Output the [X, Y] coordinate of the center of the cell containing the given text.  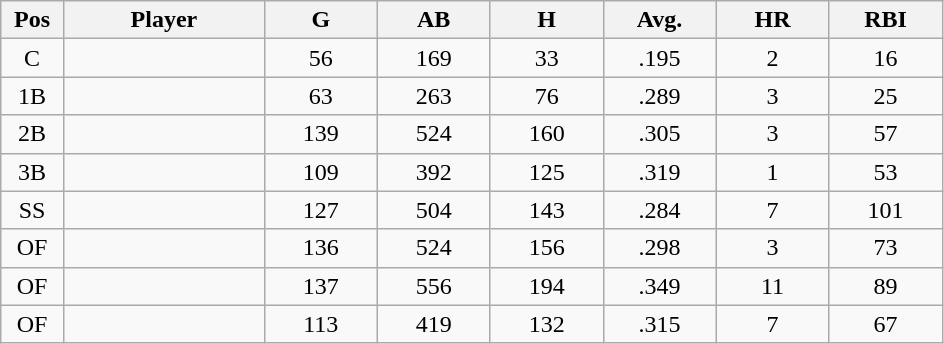
RBI [886, 20]
113 [320, 324]
194 [546, 286]
33 [546, 58]
127 [320, 210]
.289 [660, 96]
C [32, 58]
56 [320, 58]
.298 [660, 248]
53 [886, 172]
132 [546, 324]
3B [32, 172]
.284 [660, 210]
.195 [660, 58]
H [546, 20]
Pos [32, 20]
.305 [660, 134]
G [320, 20]
HR [772, 20]
Avg. [660, 20]
419 [434, 324]
169 [434, 58]
125 [546, 172]
160 [546, 134]
263 [434, 96]
1 [772, 172]
2B [32, 134]
556 [434, 286]
SS [32, 210]
.349 [660, 286]
392 [434, 172]
156 [546, 248]
504 [434, 210]
67 [886, 324]
143 [546, 210]
89 [886, 286]
101 [886, 210]
139 [320, 134]
73 [886, 248]
11 [772, 286]
16 [886, 58]
137 [320, 286]
2 [772, 58]
57 [886, 134]
25 [886, 96]
.319 [660, 172]
63 [320, 96]
AB [434, 20]
Player [164, 20]
109 [320, 172]
1B [32, 96]
.315 [660, 324]
76 [546, 96]
136 [320, 248]
